Scan for the cell matching the given text and deliver its (X, Y) coordinate at center. 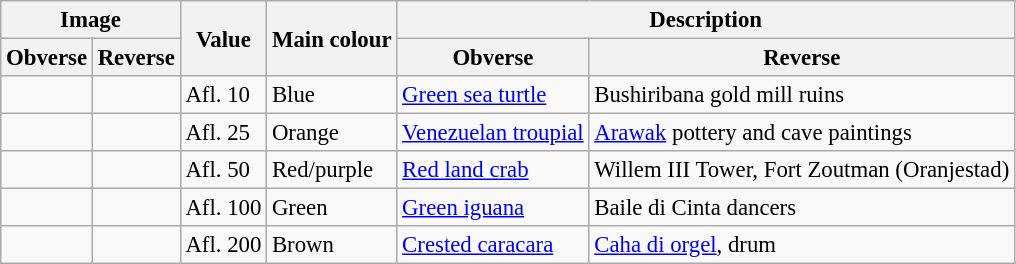
Baile di Cinta dancers (802, 208)
Caha di orgel, drum (802, 245)
Description (706, 20)
Value (224, 38)
Afl. 25 (224, 133)
Red/purple (332, 170)
Brown (332, 245)
Blue (332, 95)
Green sea turtle (493, 95)
Afl. 200 (224, 245)
Afl. 10 (224, 95)
Green iguana (493, 208)
Red land crab (493, 170)
Afl. 50 (224, 170)
Orange (332, 133)
Afl. 100 (224, 208)
Crested caracara (493, 245)
Bushiribana gold mill ruins (802, 95)
Arawak pottery and cave paintings (802, 133)
Green (332, 208)
Venezuelan troupial (493, 133)
Main colour (332, 38)
Willem III Tower, Fort Zoutman (Oranjestad) (802, 170)
Image (90, 20)
